Locate the cell with the specified text and output its [x, y] center coordinate. 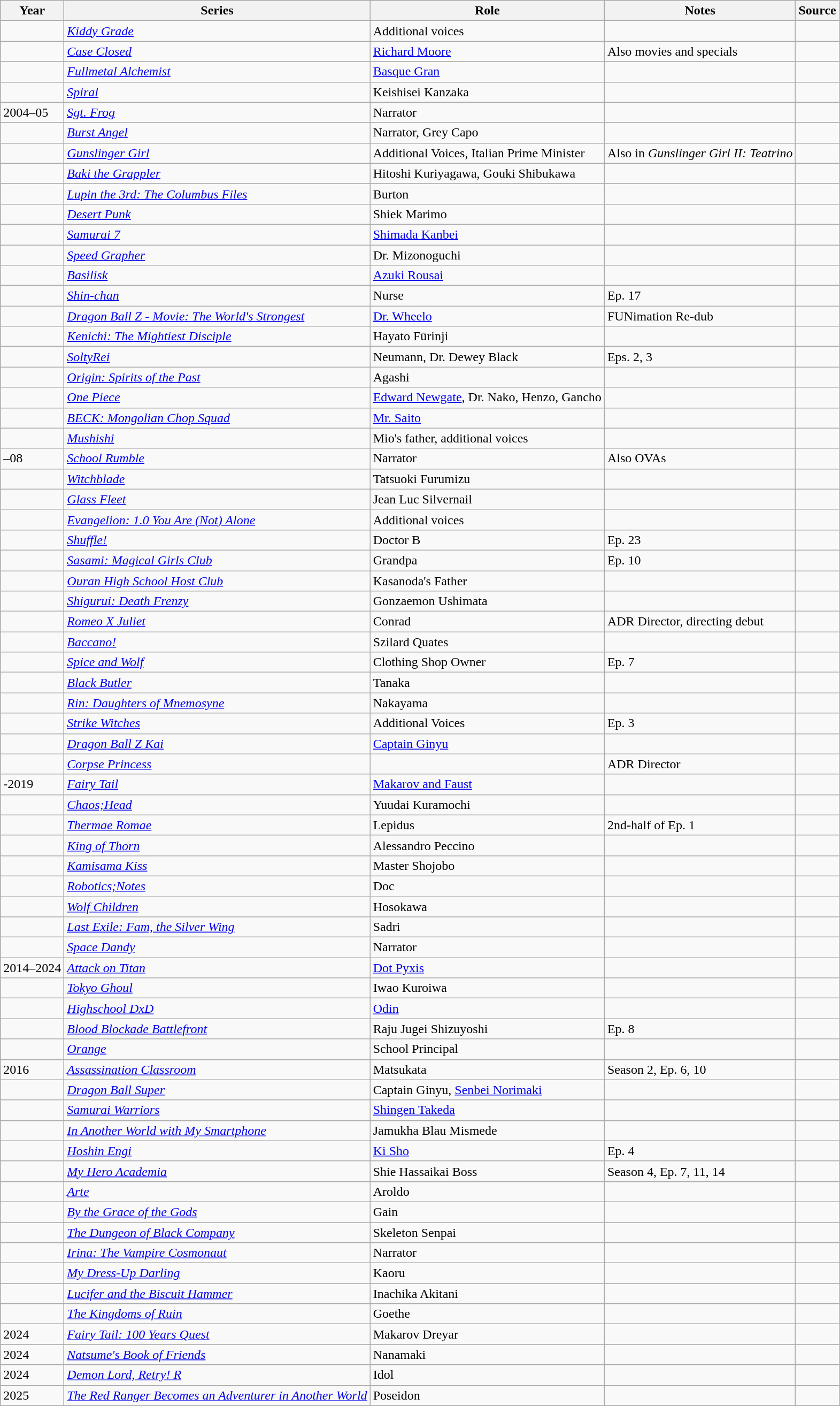
Basque Gran [487, 72]
Agashi [487, 377]
Hayato Fūrinji [487, 337]
Glass Fleet [217, 499]
Dot Pyxis [487, 968]
–08 [32, 459]
By the Grace of the Gods [217, 1212]
My Hero Academia [217, 1171]
Season 4, Ep. 7, 11, 14 [700, 1171]
Kiddy Grade [217, 31]
BECK: Mongolian Chop Squad [217, 418]
Azuki Rousai [487, 276]
Narrator, Grey Capo [487, 133]
Dragon Ball Super [217, 1090]
Irina: The Vampire Cosmonaut [217, 1253]
Fullmetal Alchemist [217, 72]
Grandpa [487, 560]
Arte [217, 1191]
Fairy Tail [217, 784]
One Piece [217, 398]
Kenichi: The Mightiest Disciple [217, 337]
Lucifer and the Biscuit Hammer [217, 1294]
Desert Punk [217, 214]
Fairy Tail: 100 Years Quest [217, 1334]
Ep. 4 [700, 1151]
Ep. 10 [700, 560]
Highschool DxD [217, 1008]
Nurse [487, 296]
2025 [32, 1395]
Conrad [487, 622]
Captain Ginyu, Senbei Norimaki [487, 1090]
School Rumble [217, 459]
Spice and Wolf [217, 662]
Origin: Spirits of the Past [217, 377]
Role [487, 11]
Odin [487, 1008]
Orange [217, 1049]
Thermae Romae [217, 825]
2016 [32, 1069]
Ep. 7 [700, 662]
Hosokawa [487, 907]
Kasanoda's Father [487, 580]
Inachika Akitani [487, 1294]
Series [217, 11]
Burst Angel [217, 133]
Dragon Ball Z - Movie: The World's Strongest [217, 316]
Ep. 8 [700, 1029]
Also in Gunslinger Girl II: Teatrino [700, 153]
Case Closed [217, 51]
Ep. 3 [700, 723]
Hitoshi Kuriyagawa, Gouki Shibukawa [487, 173]
Corpse Princess [217, 764]
Spiral [217, 92]
Dragon Ball Z Kai [217, 744]
Dr. Wheelo [487, 316]
Shuffle! [217, 540]
Baki the Grappler [217, 173]
Iwao Kuroiwa [487, 988]
Demon Lord, Retry! R [217, 1375]
Kamisama Kiss [217, 866]
Burton [487, 194]
Also OVAs [700, 459]
Shingen Takeda [487, 1110]
Tatsuoki Furumizu [487, 479]
Attack on Titan [217, 968]
Sgt. Frog [217, 112]
Poseidon [487, 1395]
Blood Blockade Battlefront [217, 1029]
Rin: Daughters of Mnemosyne [217, 703]
Richard Moore [487, 51]
Nakayama [487, 703]
Alessandro Peccino [487, 845]
Ouran High School Host Club [217, 580]
Hoshin Engi [217, 1151]
Baccano! [217, 642]
Speed Grapher [217, 255]
Shin-chan [217, 296]
King of Thorn [217, 845]
Kaoru [487, 1273]
Witchblade [217, 479]
Last Exile: Fam, the Silver Wing [217, 927]
2nd-half of Ep. 1 [700, 825]
Assassination Classroom [217, 1069]
The Red Ranger Becomes an Adventurer in Another World [217, 1395]
Ki Sho [487, 1151]
Robotics;Notes [217, 886]
Natsume's Book of Friends [217, 1355]
Black Butler [217, 683]
Gonzaemon Ushimata [487, 601]
FUNimation Re-dub [700, 316]
2004–05 [32, 112]
Raju Jugei Shizuyoshi [487, 1029]
ADR Director [700, 764]
SoltyRei [217, 357]
Additional Voices [487, 723]
The Kingdoms of Ruin [217, 1314]
Goethe [487, 1314]
The Dungeon of Black Company [217, 1232]
Shie Hassaikai Boss [487, 1171]
ADR Director, directing debut [700, 622]
Also movies and specials [700, 51]
Lupin the 3rd: The Columbus Files [217, 194]
Lepidus [487, 825]
Notes [700, 11]
-2019 [32, 784]
Sasami: Magical Girls Club [217, 560]
Samurai Warriors [217, 1110]
Nanamaki [487, 1355]
Eps. 2, 3 [700, 357]
Idol [487, 1375]
Yuudai Kuramochi [487, 805]
Edward Newgate, Dr. Nako, Henzo, Gancho [487, 398]
Samurai 7 [217, 234]
Doc [487, 886]
Shimada Kanbei [487, 234]
2014–2024 [32, 968]
Mushishi [217, 438]
Wolf Children [217, 907]
Strike Witches [217, 723]
Doctor B [487, 540]
Shiek Marimo [487, 214]
Source [817, 11]
Additional Voices, Italian Prime Minister [487, 153]
My Dress-Up Darling [217, 1273]
Szilard Quates [487, 642]
Ep. 17 [700, 296]
Jamukha Blau Mismede [487, 1130]
Neumann, Dr. Dewey Black [487, 357]
Romeo X Juliet [217, 622]
Gain [487, 1212]
Basilisk [217, 276]
Master Shojobo [487, 866]
Makarov and Faust [487, 784]
Evangelion: 1.0 You Are (Not) Alone [217, 519]
Captain Ginyu [487, 744]
Ep. 23 [700, 540]
Keishisei Kanzaka [487, 92]
Matsukata [487, 1069]
Chaos;Head [217, 805]
Shigurui: Death Frenzy [217, 601]
In Another World with My Smartphone [217, 1130]
Mr. Saito [487, 418]
Tanaka [487, 683]
Season 2, Ep. 6, 10 [700, 1069]
Aroldo [487, 1191]
Makarov Dreyar [487, 1334]
Year [32, 11]
Gunslinger Girl [217, 153]
Mio's father, additional voices [487, 438]
School Principal [487, 1049]
Jean Luc Silvernail [487, 499]
Skeleton Senpai [487, 1232]
Space Dandy [217, 947]
Tokyo Ghoul [217, 988]
Sadri [487, 927]
Dr. Mizonoguchi [487, 255]
Clothing Shop Owner [487, 662]
